Search for the cell housing the specified text and yield its (X, Y) center coordinate. 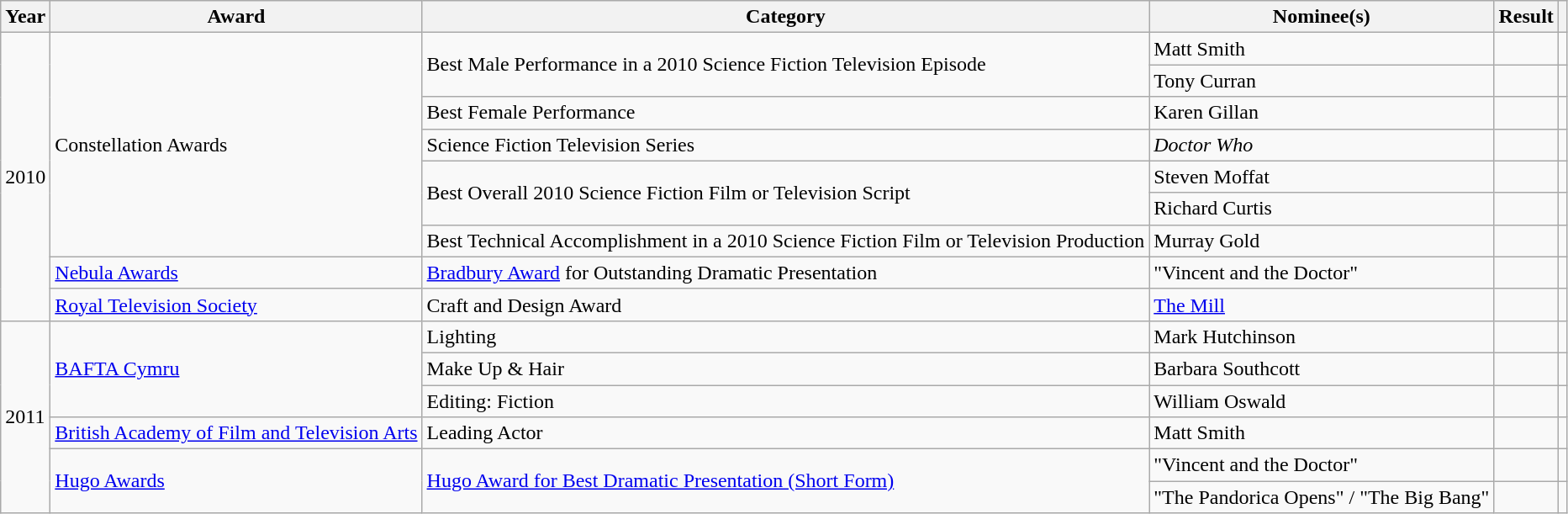
BAFTA Cymru (236, 368)
2011 (25, 416)
Royal Television Society (236, 305)
Hugo Awards (236, 481)
Category (785, 17)
Best Female Performance (785, 113)
Award (236, 17)
Best Male Performance in a 2010 Science Fiction Television Episode (785, 65)
Hugo Award for Best Dramatic Presentation (Short Form) (785, 481)
Best Technical Accomplishment in a 2010 Science Fiction Film or Television Production (785, 241)
Doctor Who (1322, 145)
Karen Gillan (1322, 113)
Editing: Fiction (785, 401)
William Oswald (1322, 401)
Lighting (785, 336)
The Mill (1322, 305)
Barbara Southcott (1322, 368)
Murray Gold (1322, 241)
Leading Actor (785, 433)
Bradbury Award for Outstanding Dramatic Presentation (785, 273)
Mark Hutchinson (1322, 336)
Steven Moffat (1322, 177)
Craft and Design Award (785, 305)
Nominee(s) (1322, 17)
2010 (25, 177)
Science Fiction Television Series (785, 145)
British Academy of Film and Television Arts (236, 433)
Constellation Awards (236, 145)
Nebula Awards (236, 273)
Make Up & Hair (785, 368)
Year (25, 17)
Result (1526, 17)
Richard Curtis (1322, 209)
"The Pandorica Opens" / "The Big Bang" (1322, 497)
Tony Curran (1322, 81)
Best Overall 2010 Science Fiction Film or Television Script (785, 193)
